Identify which cell holds the provided text, then report its (X, Y) central coordinate. 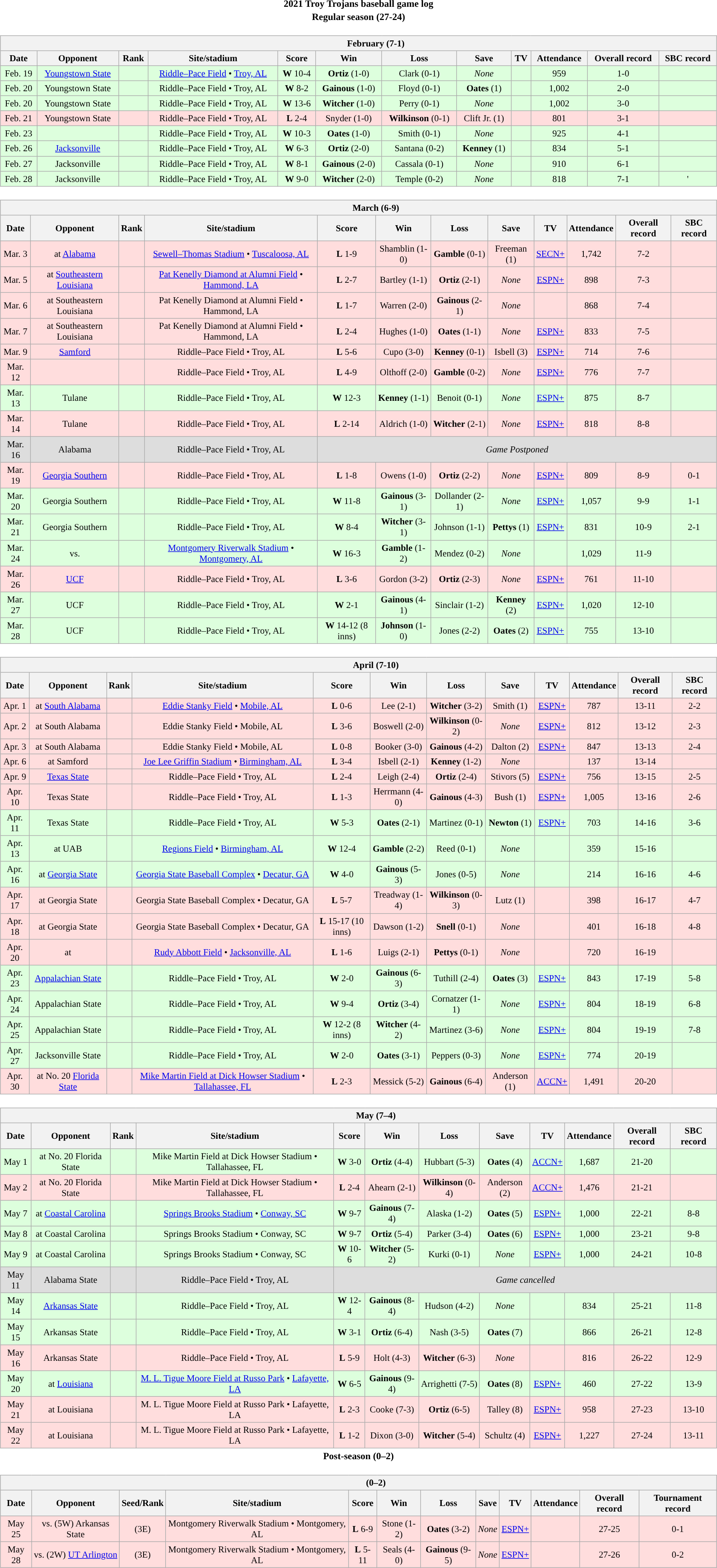
Johnson (1-1) (459, 527)
L 1-2 (349, 1435)
16-18 (645, 926)
703 (594, 823)
11-8 (693, 1306)
Oates (1-1) (459, 331)
SECN+ (551, 254)
W 4-0 (342, 874)
Gainous (9-4) (392, 1383)
1,227 (589, 1435)
Mar. 3 (16, 254)
1,020 (591, 605)
W 6-3 (297, 148)
Apr. 18 (15, 926)
Pettys (0-1) (456, 952)
W 10-3 (297, 134)
2-2 (695, 706)
1-0 (623, 73)
Gordon (3-2) (403, 579)
W 10-4 (297, 73)
Peppers (0-3) (456, 1055)
816 (589, 1358)
Gainous (2-0) (348, 164)
Tournament record (678, 1503)
27-25 (609, 1529)
May 20 (16, 1383)
Oates (2) (511, 630)
Rudy Abbott Field • Jacksonville, AL (222, 952)
Kenney (1-2) (456, 762)
Apr. 2 (15, 726)
9-8 (693, 1234)
Clark (0-1) (419, 73)
Kenney (1) (484, 148)
Cupo (3-0) (403, 352)
L 1-8 (346, 475)
13-15 (645, 776)
Gamble (2-2) (399, 849)
May (7–4) (358, 1116)
1,057 (591, 502)
910 (559, 164)
L 5-11 (363, 1554)
925 (559, 134)
23-21 (642, 1234)
vs. (75, 553)
Feb. 27 (19, 164)
8-9 (643, 475)
10-9 (643, 527)
Apr. 20 (15, 952)
Apr. 25 (15, 1030)
Mar. 24 (16, 553)
Ortiz (1-0) (348, 73)
Witcher (1-0) (348, 104)
137 (594, 762)
398 (594, 900)
Temple (0-2) (419, 179)
L 3-4 (342, 762)
13-12 (645, 726)
Oates (4) (505, 1162)
Kenney (0-1) (459, 352)
Feb. 19 (19, 73)
Gainous (8-4) (392, 1306)
L 1-3 (342, 797)
W 12-3 (346, 398)
Mar. 16 (16, 450)
W 9-4 (342, 1004)
Ortiz (2-2) (459, 475)
Oates (5) (505, 1214)
6-8 (695, 1004)
Messick (5-2) (399, 1082)
W 2-1 (346, 605)
Boswell (2-0) (399, 726)
6-1 (623, 164)
May 2 (16, 1187)
Cornatzer (1-1) (456, 1004)
Anderson (1) (511, 1082)
W 13-6 (297, 104)
Oates (8) (505, 1383)
Apr. 3 (15, 746)
Mar. 28 (16, 630)
1,491 (594, 1082)
W 8-4 (346, 527)
13-14 (645, 762)
(0–2) (358, 1482)
Gamble (0-1) (459, 254)
Aldrich (1-0) (403, 424)
Arrighetti (7-5) (449, 1383)
W 6-5 (349, 1383)
1,029 (591, 553)
Leigh (2-4) (399, 776)
Ortiz (2-1) (459, 279)
Lutz (1) (511, 900)
Ahearn (2-1) (392, 1187)
Oates (6) (505, 1234)
Feb. 23 (19, 134)
2-3 (695, 726)
Oates (3-1) (399, 1055)
Jacksonville State (68, 1055)
12-8 (693, 1332)
L 5-9 (349, 1358)
May 9 (16, 1254)
May 8 (16, 1234)
11-10 (643, 579)
Apr. 11 (15, 823)
W 5-3 (342, 823)
16-17 (645, 900)
Ortiz (6-5) (449, 1410)
214 (594, 874)
Holt (4-3) (392, 1358)
Gainous (7-4) (392, 1214)
W 12-2 (8 inns) (342, 1030)
774 (594, 1055)
Clift Jr. (1) (484, 118)
Mar. 27 (16, 605)
Gamble (1-2) (403, 553)
8-7 (643, 398)
L 1-9 (346, 254)
at Alabama (75, 254)
Ortiz (6-4) (392, 1332)
Gamble (0-2) (459, 372)
vs. (5W) Arkansas State (75, 1529)
Gainous (6-3) (399, 978)
27-22 (642, 1383)
Shamblin (1-0) (403, 254)
7-2 (643, 254)
7-6 (643, 352)
Apr. 17 (15, 900)
Martinez (0-1) (456, 823)
Nash (3-5) (449, 1332)
W 3-0 (349, 1162)
Jones (2-2) (459, 630)
Regions Field • Birmingham, AL (222, 849)
714 (591, 352)
Schultz (4) (505, 1435)
Stivors (5) (511, 776)
May 15 (16, 1332)
at (68, 952)
4-8 (695, 926)
Hughes (1-0) (403, 331)
Gainous (4-1) (403, 605)
Bartley (1-1) (403, 279)
Apr. 24 (15, 1004)
Sewell–Thomas Stadium • Tuscaloosa, AL (231, 254)
L 2-14 (346, 424)
Benoit (0-1) (459, 398)
Cassala (0-1) (419, 164)
Gainous (4-2) (456, 746)
1,476 (589, 1187)
Santana (0-2) (419, 148)
Apr. 27 (15, 1055)
Mar. 6 (16, 306)
Alabama (75, 450)
2-4 (695, 746)
13-13 (645, 746)
761 (591, 579)
Booker (3-0) (399, 746)
Wilkinson (0-1) (419, 118)
Witcher (6-3) (449, 1358)
Feb. 21 (19, 118)
Oates (3) (511, 978)
Alabama State (70, 1280)
Seals (4-0) (399, 1554)
833 (591, 331)
868 (591, 306)
Joe Lee Griffin Stadium • Birmingham, AL (222, 762)
812 (594, 726)
26-22 (642, 1358)
Mar. 20 (16, 502)
831 (591, 527)
Apr. 6 (15, 762)
April (7-10) (358, 665)
Witcher (3-2) (456, 706)
Ortiz (3-4) (399, 1004)
Martinez (3-6) (456, 1030)
May 1 (16, 1162)
756 (594, 776)
Kenney (2) (511, 605)
16-19 (645, 952)
20-19 (645, 1055)
Isbell (3) (511, 352)
7-4 (643, 306)
W 8-1 (297, 164)
Wilkinson (0-4) (449, 1187)
Owens (1-0) (403, 475)
Hubbart (5-3) (449, 1162)
May 16 (16, 1358)
Ortiz (2-0) (348, 148)
February (7-1) (358, 43)
3-6 (695, 823)
Apr. 1 (15, 706)
Freeman (1) (511, 254)
866 (589, 1332)
3-0 (623, 104)
W 9-0 (297, 179)
12-9 (693, 1358)
1,687 (589, 1162)
W 14-12 (8 inns) (346, 630)
W 8-2 (297, 88)
2-1 (694, 527)
27-23 (642, 1410)
1,005 (594, 797)
May 7 (16, 1214)
Treadway (1-4) (399, 900)
Mar. 21 (16, 527)
898 (591, 279)
Feb. 26 (19, 148)
Oates (1-0) (348, 134)
Newton (1) (511, 823)
Luigs (2-1) (399, 952)
19-19 (645, 1030)
5-8 (695, 978)
Alaska (1-2) (449, 1214)
Samford (75, 352)
L 0-6 (342, 706)
at UAB (68, 849)
L 4-9 (346, 372)
Dixon (3-0) (392, 1435)
Feb. 28 (19, 179)
Game cancelled (525, 1280)
4-6 (695, 874)
Talley (8) (505, 1410)
Mar. 19 (16, 475)
Dollander (2-1) (459, 502)
Mar. 7 (16, 331)
Kenney (1-1) (403, 398)
Lee (2-1) (399, 706)
Cooke (7-3) (392, 1410)
W 10-6 (349, 1254)
Oates (2-1) (399, 823)
L 15-17 (10 inns) (342, 926)
Apr. 9 (15, 776)
5-1 (623, 148)
Witcher (3-1) (403, 527)
May 25 (16, 1529)
21-21 (642, 1187)
959 (559, 73)
Mar. 5 (16, 279)
7-7 (643, 372)
24-21 (642, 1254)
' (688, 179)
Mar. 26 (16, 579)
9-9 (643, 502)
Johnson (1-0) (403, 630)
Witcher (5-2) (392, 1254)
12-10 (643, 605)
Smith (1) (511, 706)
847 (594, 746)
Gainous (4-3) (456, 797)
Jones (0-5) (456, 874)
Pettys (1) (511, 527)
13-16 (645, 797)
Olthoff (2-0) (403, 372)
Oates (7) (505, 1332)
Gainous (3-1) (403, 502)
776 (591, 372)
W 11-8 (346, 502)
359 (594, 849)
7-1 (623, 179)
Ortiz (5-4) (392, 1234)
1,742 (591, 254)
Mar. 13 (16, 398)
Apr. 30 (15, 1082)
L 2-7 (346, 279)
7-5 (643, 331)
March (6-9) (358, 208)
958 (589, 1410)
17-19 (645, 978)
Anderson (2) (505, 1187)
Tuthill (2-4) (456, 978)
L 5-6 (346, 352)
Mar. 12 (16, 372)
14-16 (645, 823)
21-20 (642, 1162)
Witcher (2-1) (459, 424)
Witcher (4-2) (399, 1030)
Dalton (2) (511, 746)
755 (591, 630)
Parker (3-4) (449, 1234)
May 14 (16, 1306)
L 1-7 (346, 306)
L 6-9 (363, 1529)
Reed (0-1) (456, 849)
Ortiz (2-3) (459, 579)
27-24 (642, 1435)
843 (594, 978)
Gainous (6-4) (456, 1082)
11-9 (643, 553)
Sinclair (1-2) (459, 605)
3-1 (623, 118)
Floyd (0-1) (419, 88)
Isbell (2-1) (399, 762)
Stone (1-2) (399, 1529)
787 (594, 706)
Apr. 10 (15, 797)
Wilkinson (0-2) (456, 726)
20-20 (645, 1082)
Kurki (0-1) (449, 1254)
May 21 (16, 1410)
27-26 (609, 1554)
22-21 (642, 1214)
Seed/Rank (143, 1503)
Mar. 14 (16, 424)
26-21 (642, 1332)
Oates (1) (484, 88)
2-6 (695, 797)
Bush (1) (511, 797)
Oates (3-2) (448, 1529)
Gainous (1-0) (348, 88)
L 5-7 (342, 900)
Game Postponed (517, 450)
Ortiz (4-4) (392, 1162)
May 28 (16, 1554)
16-16 (645, 874)
L 1-6 (342, 952)
Smith (0-1) (419, 134)
Snyder (1-0) (348, 118)
Gainous (9-5) (448, 1554)
25-21 (642, 1306)
0-2 (678, 1554)
Herrmann (4-0) (399, 797)
Mendez (0-2) (459, 553)
at Samford (68, 762)
875 (591, 398)
401 (594, 926)
Mar. 9 (16, 352)
Perry (0-1) (419, 104)
L 0-8 (342, 746)
vs. (2W) UT Arlington (75, 1554)
10-8 (693, 1254)
Dawson (1-2) (399, 926)
Witcher (2-0) (348, 179)
Snell (0-1) (456, 926)
Wilkinson (0-3) (456, 900)
7-8 (695, 1030)
Gainous (5-3) (399, 874)
Apr. 13 (15, 849)
2-5 (695, 776)
15-16 (645, 849)
460 (589, 1383)
720 (594, 952)
Apr. 16 (15, 874)
May 11 (16, 1280)
4-7 (695, 900)
4-1 (623, 134)
W 3-1 (349, 1332)
Warren (2-0) (403, 306)
Apr. 23 (15, 978)
809 (591, 475)
Witcher (5-4) (449, 1435)
W 16-3 (346, 553)
18-19 (645, 1004)
Gainous (2-1) (459, 306)
1-1 (694, 502)
May 22 (16, 1435)
13-9 (693, 1383)
Hudson (4-2) (449, 1306)
7-3 (643, 279)
Ortiz (2-4) (456, 776)
801 (559, 118)
2-0 (623, 88)
